For the text-containing cell, return its midpoint in [X, Y] coordinate format. 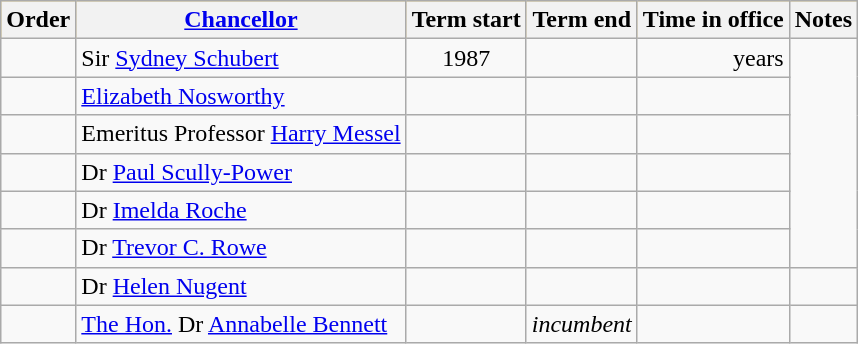
Dr Trevor C. Rowe [241, 248]
incumbent [582, 324]
Order [38, 20]
Time in office [713, 20]
Notes [823, 20]
The Hon. Dr Annabelle Bennett [241, 324]
years [713, 58]
Emeritus Professor Harry Messel [241, 134]
Elizabeth Nosworthy [241, 96]
Dr Helen Nugent [241, 286]
Dr Imelda Roche [241, 210]
Term start [466, 20]
Term end [582, 20]
Chancellor [241, 20]
Sir Sydney Schubert [241, 58]
Dr Paul Scully-Power [241, 172]
1987 [466, 58]
